Return the [X, Y] coordinate for the center point of the cell that contains the specified text.  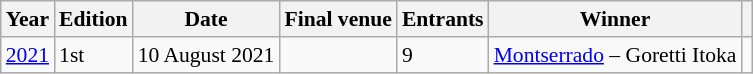
Montserrado – Goretti Itoka [616, 55]
Year [28, 19]
Entrants [443, 19]
2021 [28, 55]
10 August 2021 [206, 55]
9 [443, 55]
Date [206, 19]
Winner [616, 19]
Final venue [338, 19]
1st [94, 55]
Edition [94, 19]
